Search for the cell housing the specified text and yield its (X, Y) center coordinate. 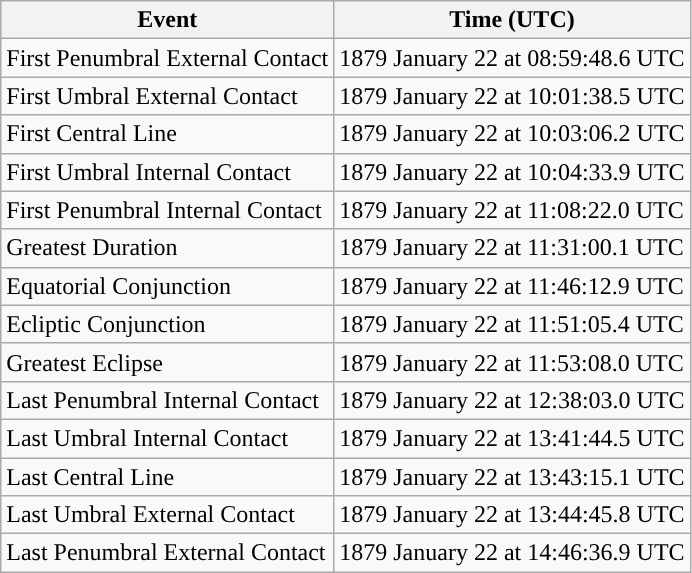
1879 January 22 at 13:41:44.5 UTC (512, 438)
1879 January 22 at 10:04:33.9 UTC (512, 172)
1879 January 22 at 11:51:05.4 UTC (512, 324)
1879 January 22 at 10:03:06.2 UTC (512, 134)
Last Umbral Internal Contact (168, 438)
Greatest Duration (168, 248)
First Central Line (168, 134)
1879 January 22 at 13:43:15.1 UTC (512, 477)
1879 January 22 at 14:46:36.9 UTC (512, 553)
1879 January 22 at 10:01:38.5 UTC (512, 96)
1879 January 22 at 11:46:12.9 UTC (512, 286)
First Umbral External Contact (168, 96)
1879 January 22 at 11:08:22.0 UTC (512, 210)
First Penumbral External Contact (168, 58)
1879 January 22 at 08:59:48.6 UTC (512, 58)
Event (168, 20)
Last Penumbral External Contact (168, 553)
1879 January 22 at 11:53:08.0 UTC (512, 362)
Time (UTC) (512, 20)
First Penumbral Internal Contact (168, 210)
Greatest Eclipse (168, 362)
Last Umbral External Contact (168, 515)
Equatorial Conjunction (168, 286)
1879 January 22 at 11:31:00.1 UTC (512, 248)
1879 January 22 at 12:38:03.0 UTC (512, 400)
Ecliptic Conjunction (168, 324)
First Umbral Internal Contact (168, 172)
Last Penumbral Internal Contact (168, 400)
1879 January 22 at 13:44:45.8 UTC (512, 515)
Last Central Line (168, 477)
